Find where the given text appears and provide that cell's center as (x, y) coordinate. 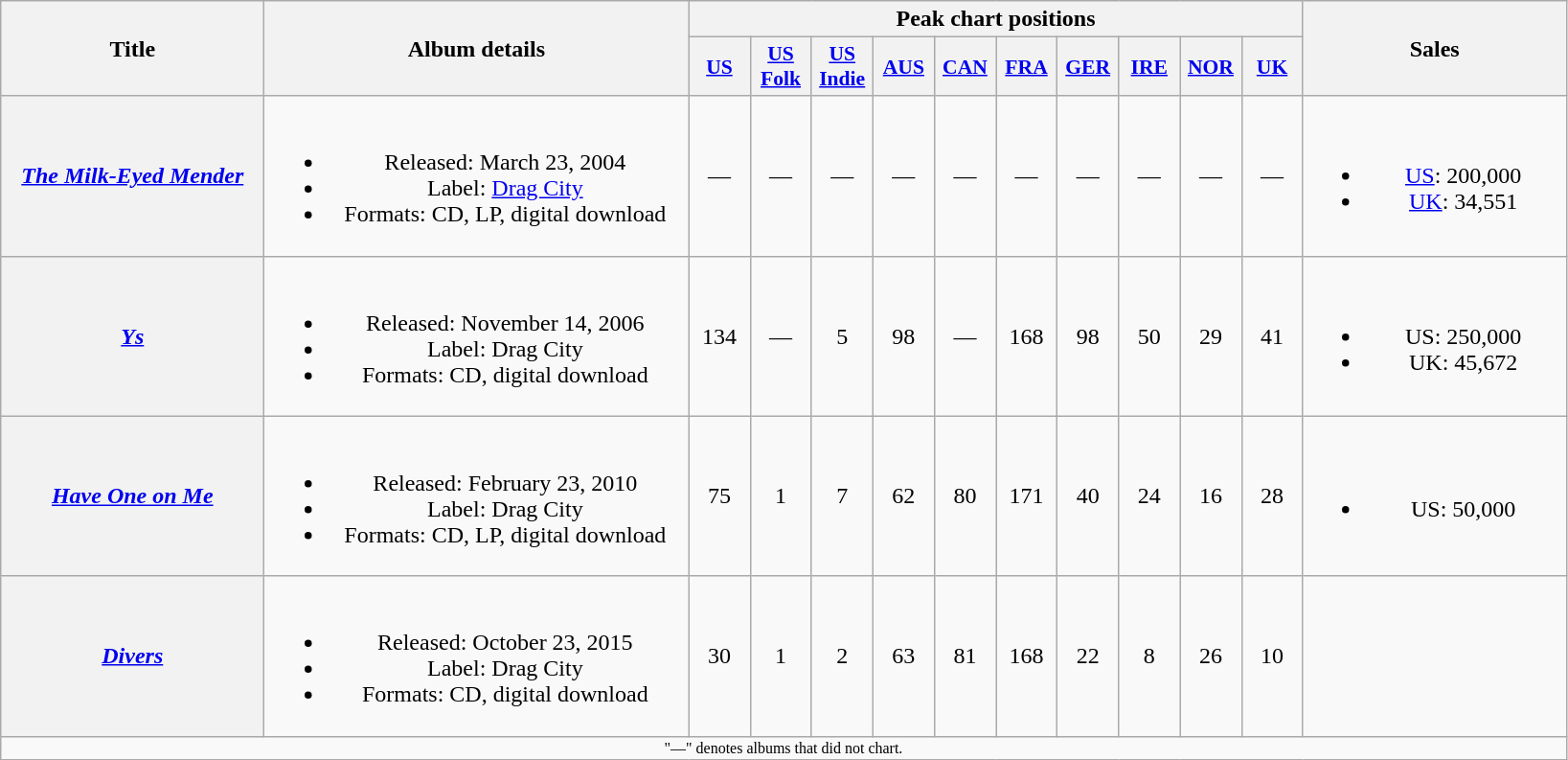
The Milk-Eyed Mender (132, 176)
171 (1027, 496)
63 (903, 656)
GER (1088, 67)
UK (1272, 67)
Released: November 14, 2006Label: Drag CityFormats: CD, digital download (477, 335)
USIndie (842, 67)
"—" denotes albums that did not chart. (784, 748)
IRE (1149, 67)
Released: February 23, 2010Label: Drag CityFormats: CD, LP, digital download (477, 496)
Ys (132, 335)
FRA (1027, 67)
10 (1272, 656)
US (719, 67)
40 (1088, 496)
29 (1211, 335)
80 (965, 496)
41 (1272, 335)
US: 200,000UK: 34,551 (1435, 176)
Sales (1435, 48)
50 (1149, 335)
5 (842, 335)
24 (1149, 496)
134 (719, 335)
Title (132, 48)
8 (1149, 656)
US: 50,000 (1435, 496)
7 (842, 496)
22 (1088, 656)
Have One on Me (132, 496)
75 (719, 496)
Released: October 23, 2015Label: Drag CityFormats: CD, digital download (477, 656)
81 (965, 656)
28 (1272, 496)
AUS (903, 67)
2 (842, 656)
16 (1211, 496)
26 (1211, 656)
Divers (132, 656)
Released: March 23, 2004Label: Drag CityFormats: CD, LP, digital download (477, 176)
30 (719, 656)
US: 250,000UK: 45,672 (1435, 335)
USFolk (781, 67)
Peak chart positions (996, 19)
CAN (965, 67)
62 (903, 496)
Album details (477, 48)
NOR (1211, 67)
